Return [x, y] of the center of cell containing provided text 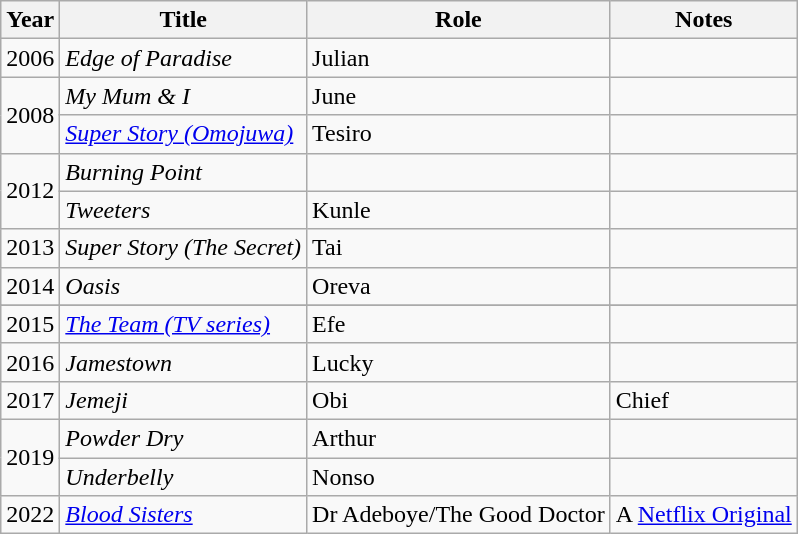
2013 [30, 248]
Title [184, 20]
The Team (TV series) [184, 324]
A Netflix Original [704, 515]
Jamestown [184, 362]
Kunle [459, 210]
Role [459, 20]
Obi [459, 400]
Jemeji [184, 400]
My Mum & I [184, 96]
Notes [704, 20]
Tesiro [459, 134]
Year [30, 20]
Tweeters [184, 210]
Edge of Paradise [184, 58]
Nonso [459, 477]
Tai [459, 248]
2015 [30, 324]
2019 [30, 457]
Oreva [459, 286]
Underbelly [184, 477]
Lucky [459, 362]
2016 [30, 362]
June [459, 96]
2008 [30, 115]
Super Story (Omojuwa) [184, 134]
Super Story (The Secret) [184, 248]
Powder Dry [184, 438]
Burning Point [184, 172]
2014 [30, 286]
2017 [30, 400]
Arthur [459, 438]
Oasis [184, 286]
Julian [459, 58]
2022 [30, 515]
Blood Sisters [184, 515]
2006 [30, 58]
2012 [30, 191]
Chief [704, 400]
Efe [459, 324]
Dr Adeboye/The Good Doctor [459, 515]
